Capture the cell that displays the provided text and extract its (X, Y) central coordinate. 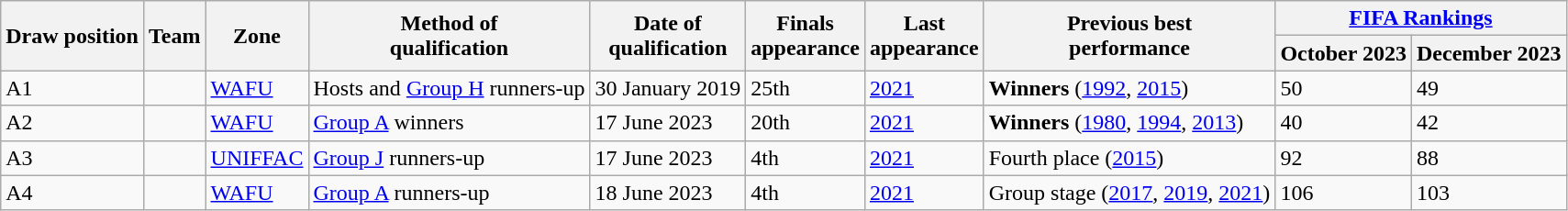
92 (1343, 158)
Lastappearance (924, 36)
Fourth place (2015) (1129, 158)
Winners (1992, 2015) (1129, 88)
A2 (72, 123)
Previous bestperformance (1129, 36)
A3 (72, 158)
50 (1343, 88)
October 2023 (1343, 53)
FIFA Rankings (1420, 18)
Method ofqualification (450, 36)
Winners (1980, 1994, 2013) (1129, 123)
December 2023 (1488, 53)
UNIFFAC (257, 158)
Group stage (2017, 2019, 2021) (1129, 193)
25th (806, 88)
Zone (257, 36)
Hosts and Group H runners-up (450, 88)
30 January 2019 (668, 88)
A1 (72, 88)
42 (1488, 123)
18 June 2023 (668, 193)
Team (174, 36)
40 (1343, 123)
Date ofqualification (668, 36)
Draw position (72, 36)
106 (1343, 193)
A4 (72, 193)
49 (1488, 88)
Finalsappearance (806, 36)
20th (806, 123)
Group J runners-up (450, 158)
Group A runners-up (450, 193)
103 (1488, 193)
88 (1488, 158)
Group A winners (450, 123)
